Return (x, y) of the center of cell containing provided text 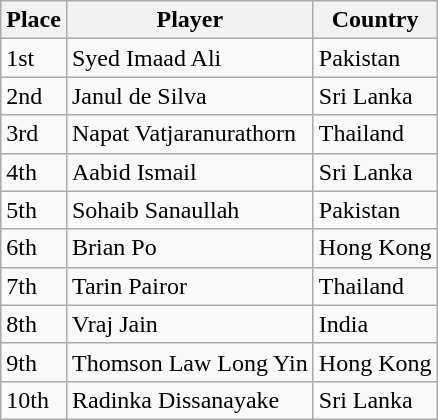
India (375, 324)
9th (34, 362)
Thomson Law Long Yin (190, 362)
Tarin Pairor (190, 286)
Napat Vatjaranurathorn (190, 134)
Brian Po (190, 248)
8th (34, 324)
6th (34, 248)
Sohaib Sanaullah (190, 210)
Janul de Silva (190, 96)
10th (34, 400)
4th (34, 172)
Place (34, 20)
Syed Imaad Ali (190, 58)
Country (375, 20)
1st (34, 58)
Player (190, 20)
Vraj Jain (190, 324)
3rd (34, 134)
7th (34, 286)
2nd (34, 96)
5th (34, 210)
Radinka Dissanayake (190, 400)
Aabid Ismail (190, 172)
